Scan for the cell matching the given text and deliver its [x, y] coordinate at center. 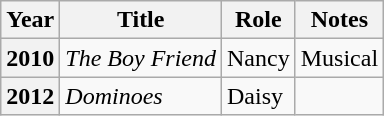
Musical [339, 58]
2010 [30, 58]
Nancy [259, 58]
Role [259, 20]
2012 [30, 96]
Dominoes [141, 96]
Notes [339, 20]
The Boy Friend [141, 58]
Daisy [259, 96]
Title [141, 20]
Year [30, 20]
